Pinpoint the cell where the given text exists, returning its (X, Y) midpoint coordinate. 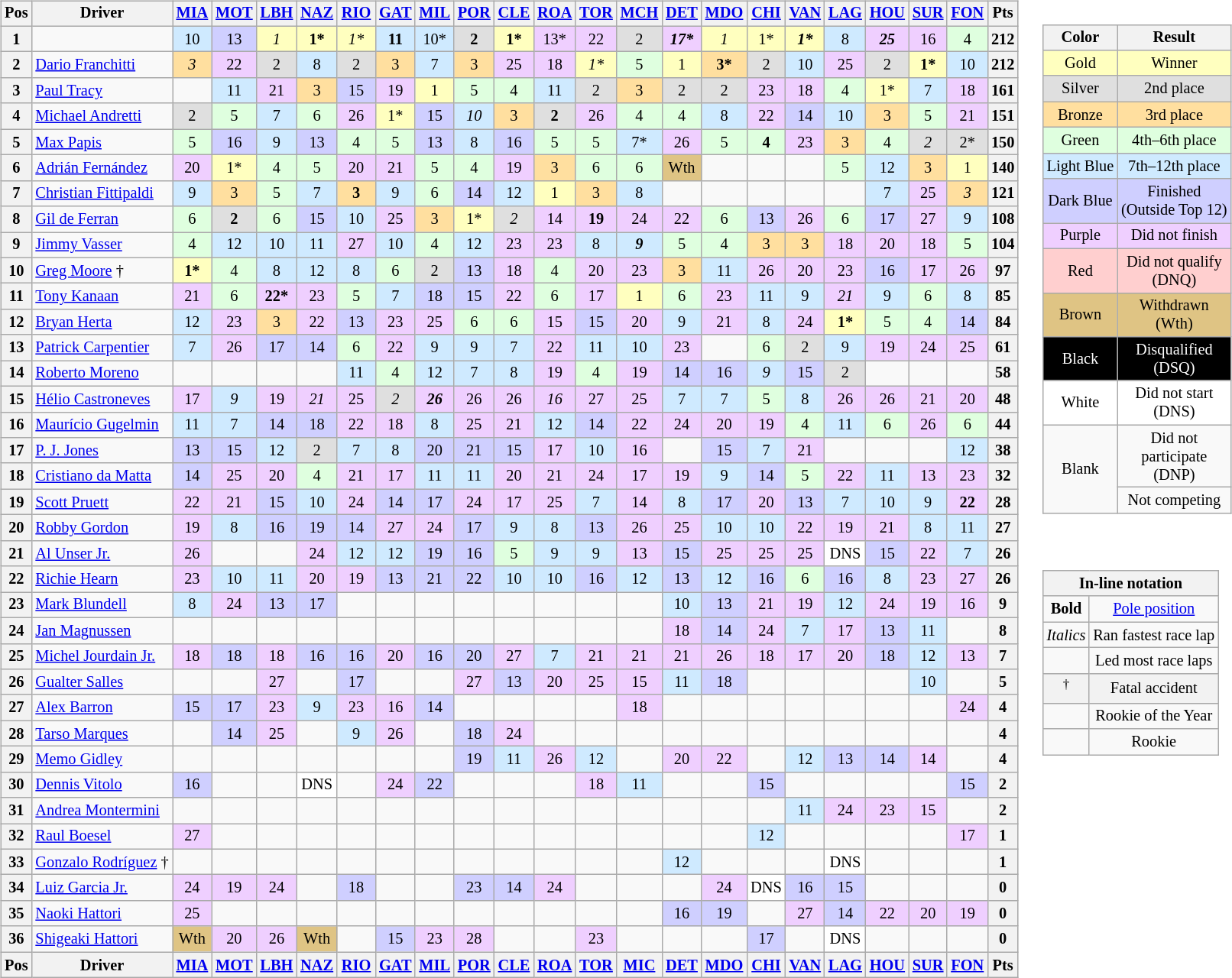
Memo Gidley (102, 759)
161 (1003, 91)
97 (1003, 270)
Bold (1067, 609)
Did notparticipate(DNP) (1174, 456)
In-line notation Bold Pole position Italics Ran fastest race lap Led most race laps † Fatal accident Rookie of the Year Rookie (1136, 653)
Purple (1081, 236)
Did not qualify(DNQ) (1174, 270)
Rookie of the Year (1154, 716)
Richie Hearn (102, 579)
Did not finish (1174, 236)
104 (1003, 245)
White (1081, 403)
Withdrawn(Wth) (1174, 315)
Winner (1174, 63)
108 (1003, 219)
Fatal accident (1154, 688)
Light Blue (1081, 166)
Bryan Herta (102, 322)
Rookie (1154, 742)
140 (1003, 168)
Al Unser Jr. (102, 553)
36 (16, 939)
Roberto Moreno (102, 374)
Italics (1067, 635)
Patrick Carpentier (102, 348)
Disqualified(DSQ) (1174, 359)
MCH (640, 14)
Naoki Hattori (102, 914)
31 (16, 811)
150 (1003, 142)
33 (16, 862)
Pole position (1154, 609)
Alex Barron (102, 708)
84 (1003, 322)
Gil de Ferran (102, 219)
Paul Tracy (102, 91)
2nd place (1174, 89)
38 (1003, 451)
Jan Magnussen (102, 630)
Gold (1081, 63)
44 (1003, 425)
34 (16, 888)
Dario Franchitti (102, 65)
Adrián Fernández (102, 168)
In-line notation (1131, 584)
Brown (1081, 315)
Black (1081, 359)
Dennis Vitolo (102, 785)
61 (1003, 348)
30 (16, 785)
121 (1003, 193)
Gonzalo Rodríguez † (102, 862)
Robby Gordon (102, 528)
Color (1081, 37)
Not competing (1174, 500)
3* (725, 65)
Raul Boesel (102, 837)
Finished(Outside Top 12) (1174, 201)
Ran fastest race lap (1154, 635)
2* (968, 142)
Jimmy Vasser (102, 245)
Max Papis (102, 142)
† (1067, 688)
Tarso Marques (102, 733)
Cristiano da Matta (102, 476)
Tony Kanaan (102, 296)
10* (434, 39)
Shigeaki Hattori (102, 939)
Andrea Montermini (102, 811)
Silver (1081, 89)
Result (1174, 37)
48 (1003, 399)
Maurício Gugelmin (102, 425)
Did not start(DNS) (1174, 403)
Red (1081, 270)
Hélio Castroneves (102, 399)
Led most race laps (1154, 661)
Green (1081, 141)
Blank (1081, 469)
Michel Jourdain Jr. (102, 656)
7th–12th place (1174, 166)
Greg Moore † (102, 270)
Gualter Salles (102, 682)
58 (1003, 374)
Mark Blundell (102, 605)
29 (16, 759)
85 (1003, 296)
Scott Pruett (102, 502)
Christian Fittipaldi (102, 193)
Bronze (1081, 115)
17* (682, 39)
22* (277, 296)
35 (16, 914)
Michael Andretti (102, 116)
3rd place (1174, 115)
Luiz Garcia Jr. (102, 888)
Dark Blue (1081, 201)
151 (1003, 116)
MIC (640, 965)
7* (640, 142)
P. J. Jones (102, 451)
13* (555, 39)
4th–6th place (1174, 141)
